Extract the [X, Y] coordinate from the center of the cell holding the provided text.  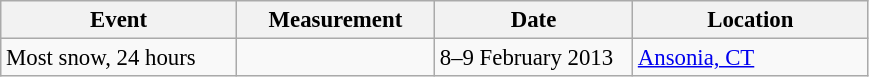
Most snow, 24 hours [119, 58]
Event [119, 20]
Measurement [335, 20]
Location [751, 20]
Date [533, 20]
Ansonia, CT [751, 58]
8–9 February 2013 [533, 58]
